Return the [X, Y] coordinate for the center point of the cell that contains the specified text.  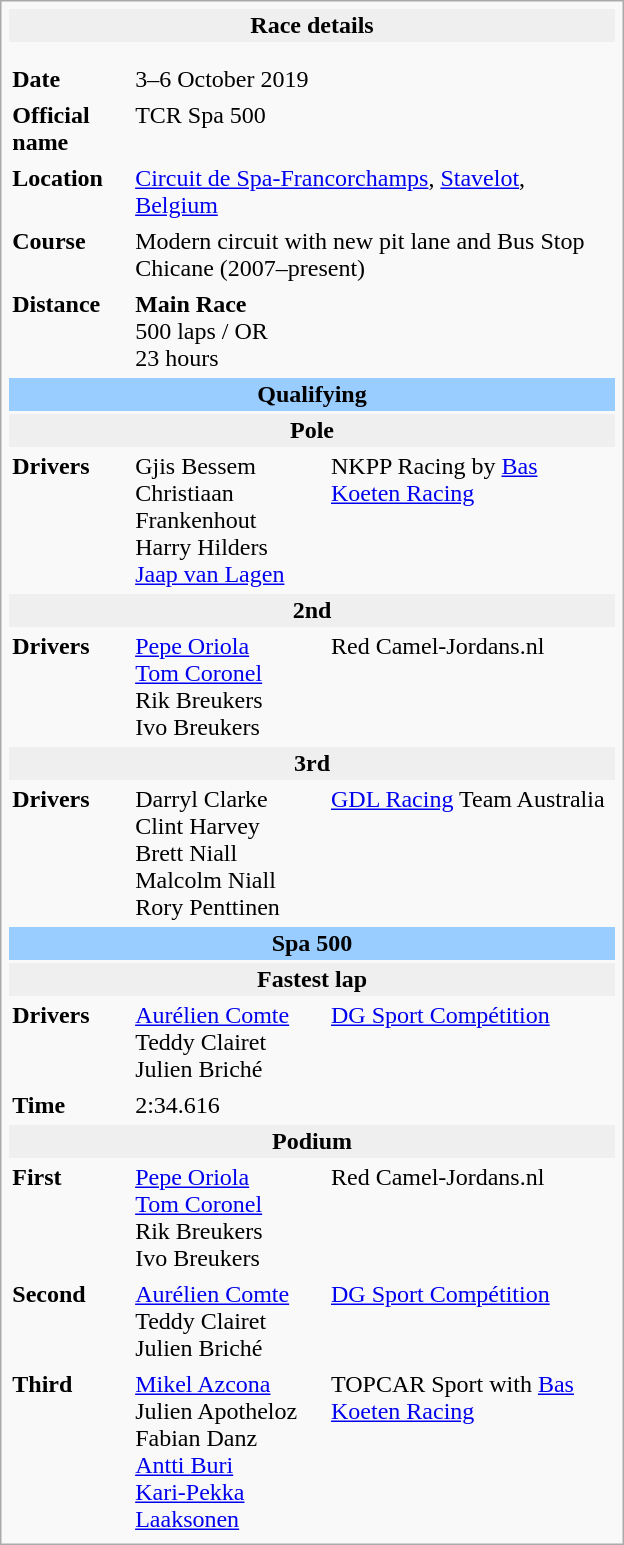
TCR Spa 500 [374, 129]
2:34.616 [374, 1106]
Qualifying [312, 394]
Distance [69, 332]
Circuit de Spa-Francorchamps, Stavelot, Belgium [374, 192]
Fastest lap [312, 980]
NKPP Racing by Bas Koeten Racing [472, 520]
Course [69, 255]
Location [69, 192]
TOPCAR Sport with Bas Koeten Racing [472, 1452]
Pole [312, 430]
Main Race500 laps / OR 23 hours [374, 332]
3rd [312, 764]
2nd [312, 610]
Race details [312, 26]
3–6 October 2019 [228, 80]
First [69, 1218]
Modern circuit with new pit lane and Bus Stop Chicane (2007–present) [374, 255]
Third [69, 1452]
Official name [69, 129]
GDL Racing Team Australia [472, 854]
Second [69, 1322]
Date [69, 80]
Time [69, 1106]
Gjis Bessem Christiaan Frankenhout Harry Hilders Jaap van Lagen [228, 520]
Darryl Clarke Clint Harvey Brett Niall Malcolm Niall Rory Penttinen [228, 854]
Mikel Azcona Julien Apotheloz Fabian Danz Antti Buri Kari-Pekka Laaksonen [228, 1452]
Spa 500 [312, 944]
Podium [312, 1142]
